Find where the given text appears and provide that cell's center as (x, y) coordinate. 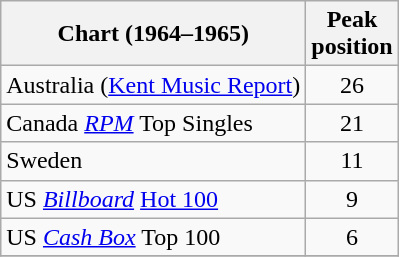
9 (352, 199)
Canada RPM Top Singles (154, 123)
Peakposition (352, 34)
26 (352, 85)
US Cash Box Top 100 (154, 237)
6 (352, 237)
US Billboard Hot 100 (154, 199)
Australia (Kent Music Report) (154, 85)
21 (352, 123)
11 (352, 161)
Chart (1964–1965) (154, 34)
Sweden (154, 161)
